Capture the cell that displays the provided text and extract its (X, Y) central coordinate. 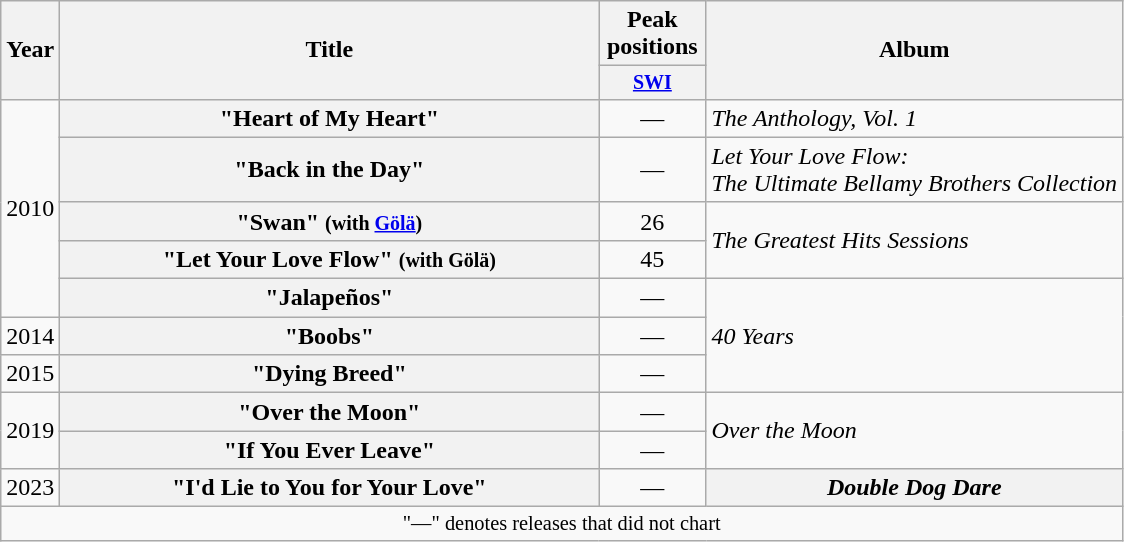
45 (652, 259)
"I'd Lie to You for Your Love" (330, 488)
Year (30, 50)
2023 (30, 488)
"Back in the Day" (330, 170)
"Over the Moon" (330, 412)
Over the Moon (914, 431)
2015 (30, 374)
Double Dog Dare (914, 488)
"If You Ever Leave" (330, 450)
Title (330, 50)
The Anthology, Vol. 1 (914, 118)
"—" denotes releases that did not chart (562, 524)
Peak positions (652, 34)
40 Years (914, 336)
2019 (30, 431)
"Let Your Love Flow" (with Gölä) (330, 259)
2010 (30, 208)
Let Your Love Flow:The Ultimate Bellamy Brothers Collection (914, 170)
"Dying Breed" (330, 374)
"Swan" (with Gölä) (330, 221)
"Jalapeños" (330, 298)
Album (914, 50)
SWI (652, 82)
2014 (30, 336)
The Greatest Hits Sessions (914, 240)
"Heart of My Heart" (330, 118)
"Boobs" (330, 336)
26 (652, 221)
